From the cell containing the given text, extract its center point as (x, y) coordinate. 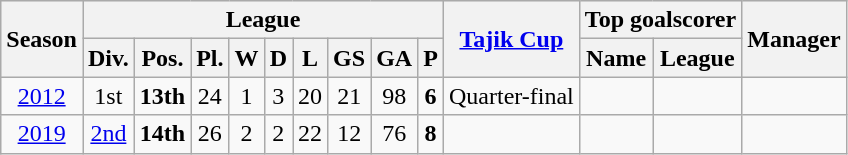
1 (246, 96)
Pos. (162, 58)
Tajik Cup (511, 39)
12 (350, 134)
22 (310, 134)
2nd (108, 134)
2012 (42, 96)
Top goalscorer (660, 20)
Manager (794, 39)
98 (394, 96)
D (278, 58)
2019 (42, 134)
21 (350, 96)
Name (616, 58)
Quarter-final (511, 96)
13th (162, 96)
24 (210, 96)
26 (210, 134)
Pl. (210, 58)
76 (394, 134)
GS (350, 58)
3 (278, 96)
Div. (108, 58)
Season (42, 39)
W (246, 58)
14th (162, 134)
8 (431, 134)
L (310, 58)
6 (431, 96)
1st (108, 96)
GA (394, 58)
P (431, 58)
20 (310, 96)
